Detect which cell encompasses the target text, then output its [X, Y] center coordinate. 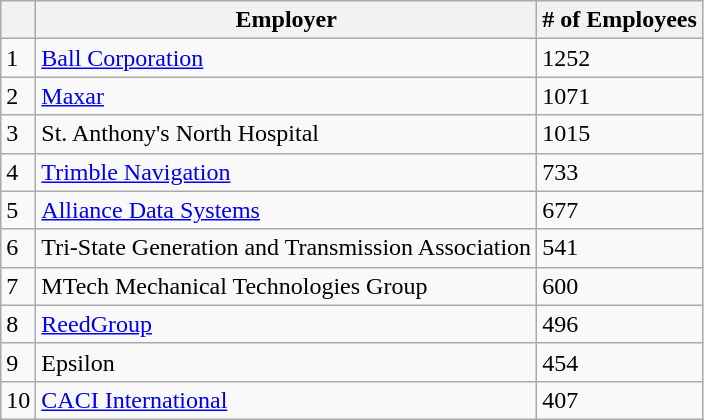
677 [620, 210]
1071 [620, 96]
CACI International [286, 400]
Employer [286, 20]
9 [18, 362]
1015 [620, 134]
541 [620, 248]
Tri-State Generation and Transmission Association [286, 248]
600 [620, 286]
1252 [620, 58]
6 [18, 248]
Trimble Navigation [286, 172]
ReedGroup [286, 324]
454 [620, 362]
3 [18, 134]
# of Employees [620, 20]
4 [18, 172]
2 [18, 96]
5 [18, 210]
Epsilon [286, 362]
407 [620, 400]
10 [18, 400]
Maxar [286, 96]
MTech Mechanical Technologies Group [286, 286]
Alliance Data Systems [286, 210]
8 [18, 324]
7 [18, 286]
Ball Corporation [286, 58]
St. Anthony's North Hospital [286, 134]
1 [18, 58]
496 [620, 324]
733 [620, 172]
